Determine the (x, y) coordinate at the center of the cell enclosing the given text.  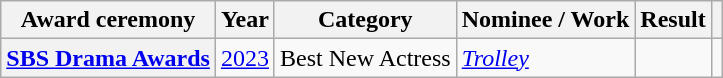
Trolley (546, 58)
Year (244, 20)
Award ceremony (108, 20)
Nominee / Work (546, 20)
SBS Drama Awards (108, 58)
2023 (244, 58)
Result (673, 20)
Category (365, 20)
Best New Actress (365, 58)
